Return (x, y) of the center of cell containing provided text 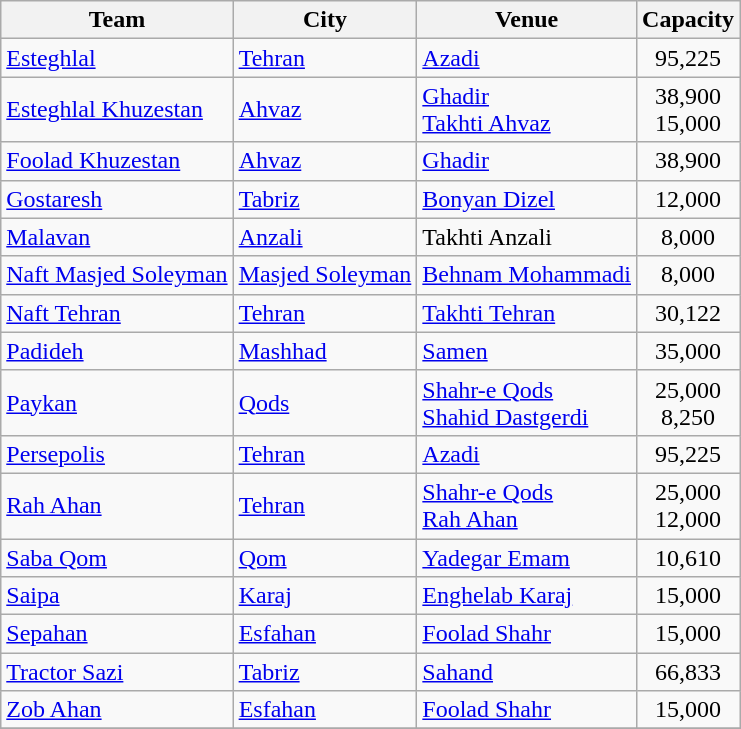
Esteghlal Khuzestan (117, 110)
Rah Ahan (117, 506)
25,000 8,250 (688, 402)
Foolad Khuzestan (117, 161)
Malavan (117, 237)
City (325, 20)
Enghelab Karaj (527, 596)
Shahr-e Qods Shahid Dastgerdi (527, 402)
Takhti Tehran (527, 313)
Venue (527, 20)
Persepolis (117, 454)
Ghadir Takhti Ahvaz (527, 110)
Qom (325, 557)
30,122 (688, 313)
Mashhad (325, 351)
35,000 (688, 351)
Paykan (117, 402)
Anzali (325, 237)
Capacity (688, 20)
Bonyan Dizel (527, 199)
Shahr-e Qods Rah Ahan (527, 506)
Saba Qom (117, 557)
Takhti Anzali (527, 237)
66,833 (688, 672)
Ghadir (527, 161)
Naft Tehran (117, 313)
Samen (527, 351)
Saipa (117, 596)
Team (117, 20)
Qods (325, 402)
Padideh (117, 351)
Tractor Sazi (117, 672)
12,000 (688, 199)
38,900 (688, 161)
Sahand (527, 672)
Zob Ahan (117, 710)
Yadegar Emam (527, 557)
Naft Masjed Soleyman (117, 275)
25,000 12,000 (688, 506)
Masjed Soleyman (325, 275)
Karaj (325, 596)
10,610 (688, 557)
Behnam Mohammadi (527, 275)
Sepahan (117, 634)
38,900 15,000 (688, 110)
Gostaresh (117, 199)
Esteghlal (117, 58)
